Output the [x, y] coordinate of the center of the cell containing the given text.  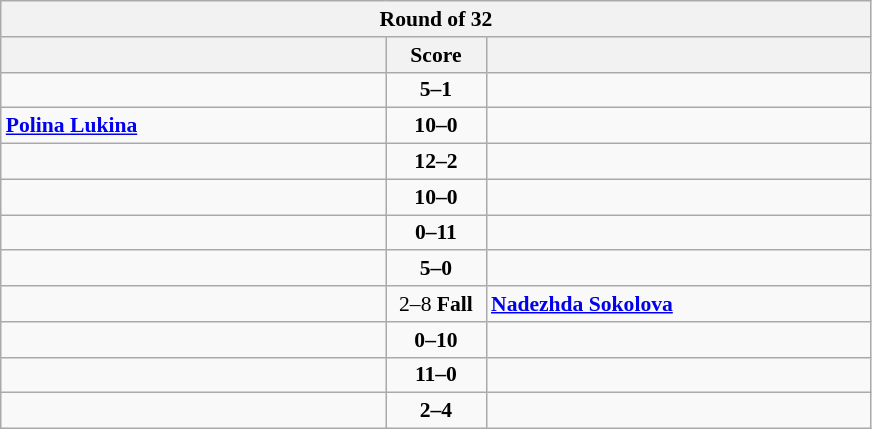
5–1 [436, 90]
Polina Lukina [194, 126]
11–0 [436, 375]
Nadezhda Sokolova [678, 304]
2–8 Fall [436, 304]
0–11 [436, 233]
Score [436, 55]
12–2 [436, 162]
Round of 32 [436, 19]
5–0 [436, 269]
0–10 [436, 340]
2–4 [436, 411]
